Locate the cell with the specified text and output its (x, y) center coordinate. 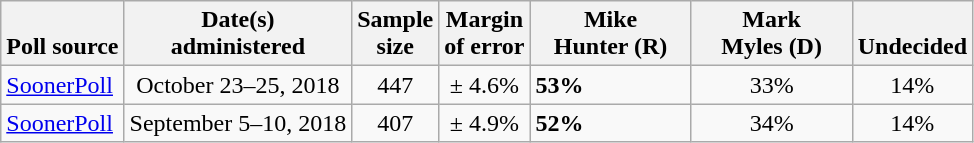
407 (396, 123)
Undecided (912, 34)
Marginof error (484, 34)
Date(s)administered (238, 34)
± 4.6% (484, 85)
33% (772, 85)
September 5–10, 2018 (238, 123)
53% (610, 85)
34% (772, 123)
Samplesize (396, 34)
October 23–25, 2018 (238, 85)
52% (610, 123)
MarkMyles (D) (772, 34)
447 (396, 85)
Poll source (62, 34)
MikeHunter (R) (610, 34)
± 4.9% (484, 123)
